Extract the [X, Y] coordinate from the center of the cell holding the provided text.  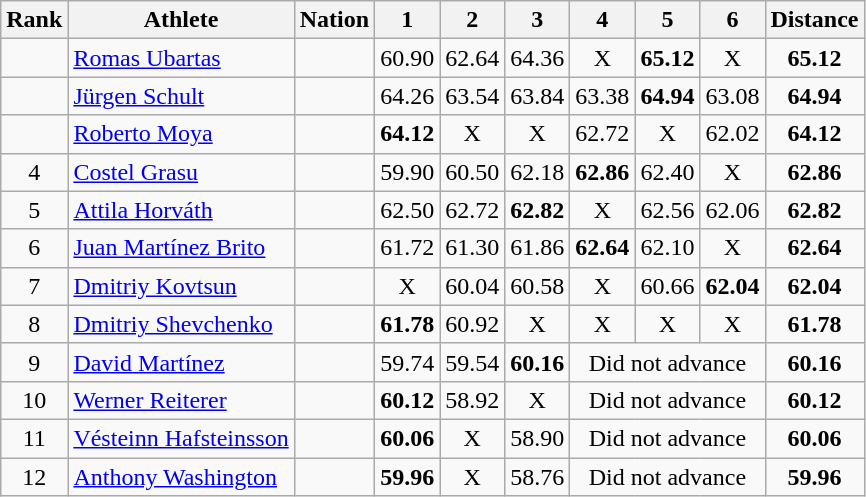
63.08 [732, 96]
61.30 [472, 248]
59.54 [472, 362]
64.26 [408, 96]
60.92 [472, 324]
62.56 [668, 210]
Juan Martínez Brito [181, 248]
62.10 [668, 248]
David Martínez [181, 362]
10 [34, 400]
61.86 [538, 248]
Jürgen Schult [181, 96]
Werner Reiterer [181, 400]
64.36 [538, 58]
62.18 [538, 172]
59.90 [408, 172]
Attila Horváth [181, 210]
7 [34, 286]
62.50 [408, 210]
3 [538, 20]
63.54 [472, 96]
Nation [334, 20]
Distance [814, 20]
59.74 [408, 362]
60.04 [472, 286]
58.90 [538, 438]
9 [34, 362]
60.50 [472, 172]
63.38 [602, 96]
Dmitriy Kovtsun [181, 286]
Roberto Moya [181, 134]
2 [472, 20]
63.84 [538, 96]
Vésteinn Hafsteinsson [181, 438]
58.92 [472, 400]
Athlete [181, 20]
62.02 [732, 134]
Romas Ubartas [181, 58]
11 [34, 438]
60.90 [408, 58]
62.40 [668, 172]
Rank [34, 20]
60.66 [668, 286]
62.06 [732, 210]
58.76 [538, 477]
Dmitriy Shevchenko [181, 324]
60.58 [538, 286]
61.72 [408, 248]
8 [34, 324]
Costel Grasu [181, 172]
Anthony Washington [181, 477]
12 [34, 477]
1 [408, 20]
